For the text-containing cell, return its midpoint in (X, Y) coordinate format. 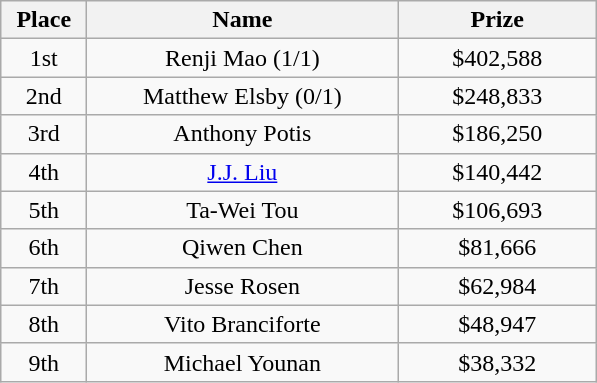
4th (44, 172)
Prize (498, 20)
7th (44, 286)
Matthew Elsby (0/1) (242, 96)
Michael Younan (242, 362)
$106,693 (498, 210)
Place (44, 20)
$402,588 (498, 58)
Jesse Rosen (242, 286)
8th (44, 324)
J.J. Liu (242, 172)
$81,666 (498, 248)
3rd (44, 134)
$248,833 (498, 96)
1st (44, 58)
6th (44, 248)
9th (44, 362)
$62,984 (498, 286)
$38,332 (498, 362)
Name (242, 20)
Qiwen Chen (242, 248)
Vito Branciforte (242, 324)
Renji Mao (1/1) (242, 58)
2nd (44, 96)
Anthony Potis (242, 134)
5th (44, 210)
$186,250 (498, 134)
$140,442 (498, 172)
$48,947 (498, 324)
Ta-Wei Tou (242, 210)
